Output the [x, y] coordinate of the center of the cell containing the given text.  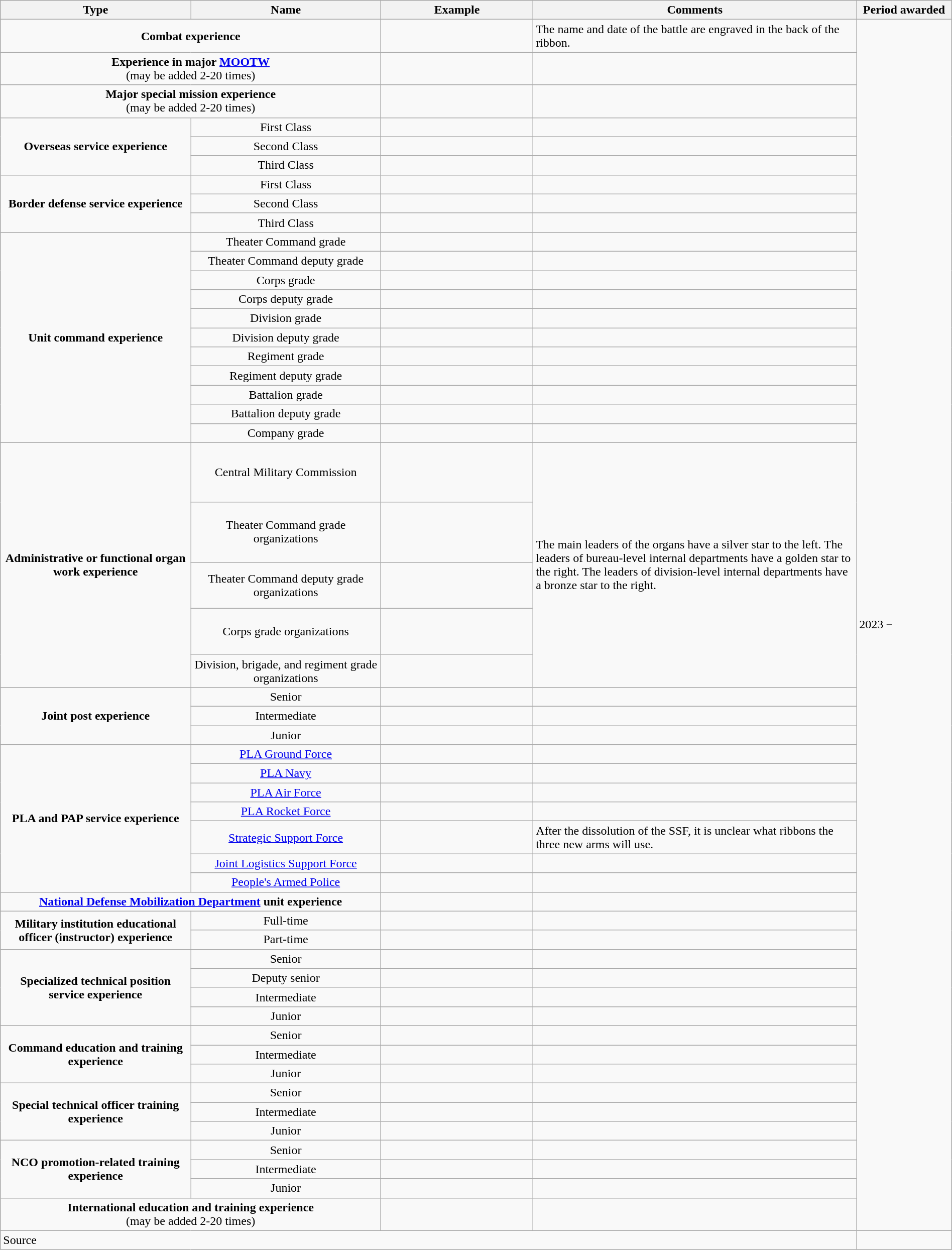
Example [457, 10]
Source [429, 1240]
Battalion deputy grade [286, 414]
Division, brigade, and regiment grade organizations [286, 671]
Special technical officer training experience [95, 1112]
International education and training experience(may be added 2-20 times) [191, 1214]
Corps deputy grade [286, 299]
Joint post experience [95, 716]
PLA Ground Force [286, 754]
Division deputy grade [286, 337]
PLA Navy [286, 773]
PLA and PAP service experience [95, 819]
Deputy senior [286, 978]
Joint Logistics Support Force [286, 863]
Experience in major MOOTW(may be added 2-20 times) [191, 68]
Strategic Support Force [286, 838]
Regiment deputy grade [286, 376]
Central Military Commission [286, 472]
Corps grade organizations [286, 631]
Theater Command deputy grade [286, 261]
Theater Command deputy grade organizations [286, 585]
Theater Command grade [286, 242]
Company grade [286, 433]
People's Armed Police [286, 882]
Combat experience [191, 36]
The name and date of the battle are engraved in the back of the ribbon. [695, 36]
Division grade [286, 318]
NCO promotion-related training experience [95, 1169]
Overseas service experience [95, 146]
Unit command experience [95, 337]
After the dissolution of the SSF, it is unclear what ribbons the three new arms will use. [695, 838]
National Defense Mobilization Department unit experience [191, 901]
Corps grade [286, 280]
Theater Command grade organizations [286, 532]
Regiment grade [286, 357]
Period awarded [904, 10]
Battalion grade [286, 395]
PLA Rocket Force [286, 812]
Comments [695, 10]
Administrative or functional organ work experience [95, 564]
Border defense service experience [95, 203]
Major special mission experience(may be added 2-20 times) [191, 101]
Military institution educational officer (instructor) experience [95, 930]
PLA Air Force [286, 792]
Full-time [286, 921]
Command education and training experience [95, 1054]
Part-time [286, 940]
2023－ [904, 625]
Name [286, 10]
Specialized technical position service experience [95, 987]
Type [95, 10]
